Identify which cell holds the provided text, then report its (X, Y) central coordinate. 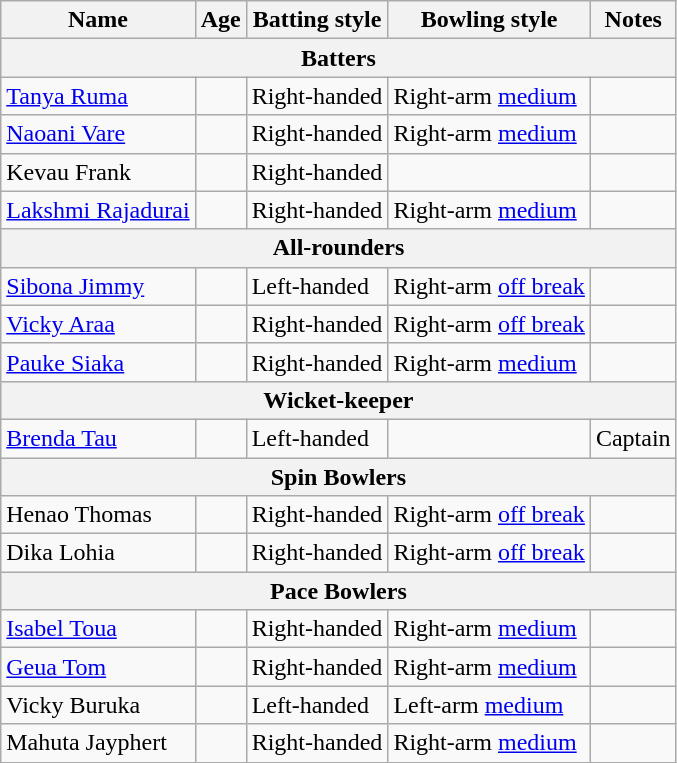
Mahuta Jayphert (98, 743)
Batters (338, 58)
Bowling style (490, 20)
Henao Thomas (98, 515)
All-rounders (338, 248)
Captain (633, 438)
Dika Lohia (98, 553)
Vicky Buruka (98, 705)
Left-arm medium (490, 705)
Geua Tom (98, 667)
Wicket-keeper (338, 400)
Tanya Ruma (98, 96)
Pace Bowlers (338, 591)
Name (98, 20)
Kevau Frank (98, 172)
Age (220, 20)
Notes (633, 20)
Vicky Araa (98, 324)
Batting style (317, 20)
Isabel Toua (98, 629)
Sibona Jimmy (98, 286)
Pauke Siaka (98, 362)
Naoani Vare (98, 134)
Brenda Tau (98, 438)
Lakshmi Rajadurai (98, 210)
Spin Bowlers (338, 477)
